Return (x, y) of the center of cell containing provided text 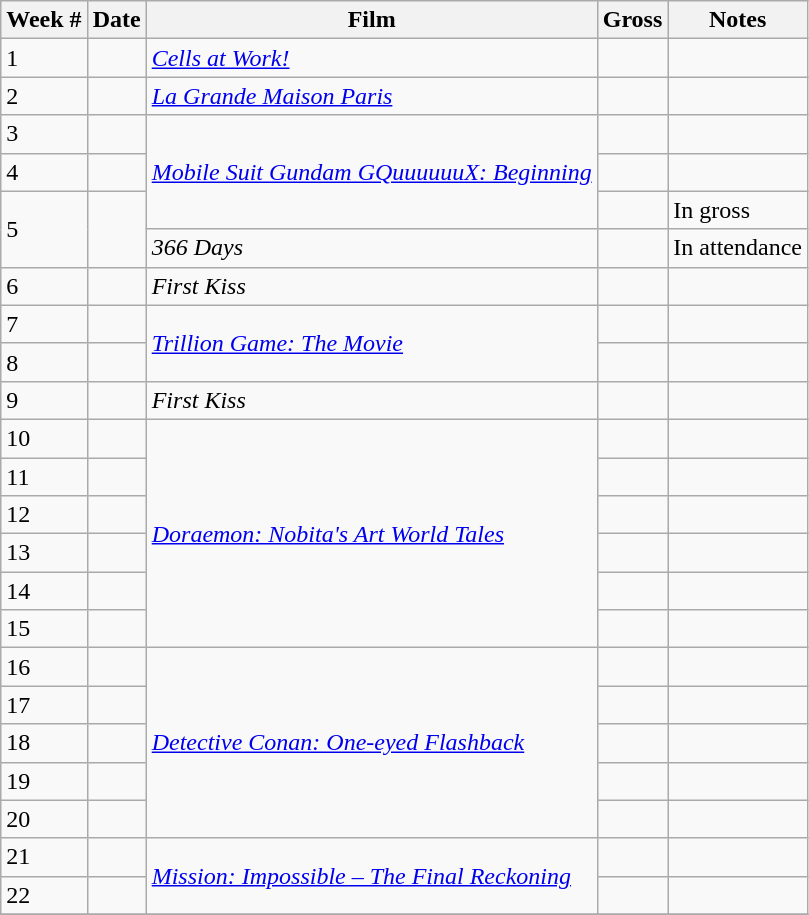
6 (44, 286)
13 (44, 553)
5 (44, 229)
8 (44, 362)
14 (44, 591)
Gross (632, 20)
Date (116, 20)
Notes (738, 20)
20 (44, 819)
21 (44, 857)
366 Days (372, 248)
La Grande Maison Paris (372, 96)
Mobile Suit Gundam GQuuuuuuX: Beginning (372, 172)
Doraemon: Nobita's Art World Tales (372, 533)
In attendance (738, 248)
Week # (44, 20)
19 (44, 781)
Cells at Work! (372, 58)
9 (44, 400)
Mission: Impossible – The Final Reckoning (372, 876)
16 (44, 667)
1 (44, 58)
7 (44, 324)
22 (44, 895)
In gross (738, 210)
4 (44, 172)
12 (44, 515)
Film (372, 20)
10 (44, 438)
15 (44, 629)
3 (44, 134)
Detective Conan: One-eyed Flashback (372, 743)
18 (44, 743)
2 (44, 96)
17 (44, 705)
11 (44, 477)
Trillion Game: The Movie (372, 343)
